Detect which cell encompasses the target text, then output its [X, Y] center coordinate. 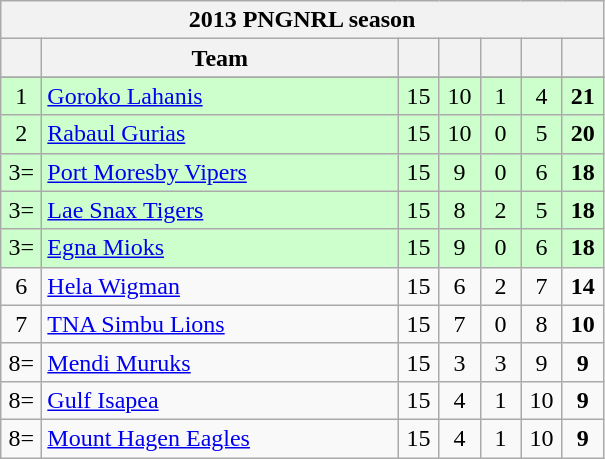
Mount Hagen Eagles [220, 438]
Gulf Isapea [220, 400]
20 [582, 134]
Mendi Muruks [220, 362]
21 [582, 96]
Lae Snax Tigers [220, 210]
Hela Wigman [220, 286]
Port Moresby Vipers [220, 172]
TNA Simbu Lions [220, 324]
Team [220, 58]
Rabaul Gurias [220, 134]
Goroko Lahanis [220, 96]
14 [582, 286]
Egna Mioks [220, 248]
2013 PNGNRL season [302, 20]
